Scan for the cell matching the given text and deliver its (X, Y) coordinate at center. 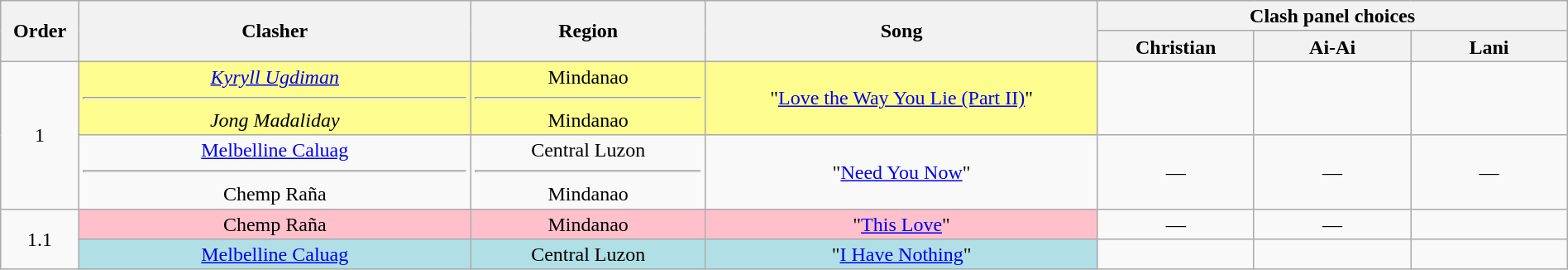
Mindanao (588, 224)
Lani (1489, 46)
Song (901, 31)
Region (588, 31)
"This Love" (901, 224)
Clasher (275, 31)
Melbelline Caluag (275, 255)
Melbelline CaluagChemp Raña (275, 172)
MindanaoMindanao (588, 98)
Ai-Ai (1331, 46)
Central LuzonMindanao (588, 172)
1.1 (40, 239)
Central Luzon (588, 255)
"I Have Nothing" (901, 255)
Order (40, 31)
Kyryll UgdimanJong Madaliday (275, 98)
Chemp Raña (275, 224)
Christian (1176, 46)
Clash panel choices (1332, 17)
"Love the Way You Lie (Part II)" (901, 98)
"Need You Now" (901, 172)
1 (40, 135)
